Capture the cell that displays the provided text and extract its (X, Y) central coordinate. 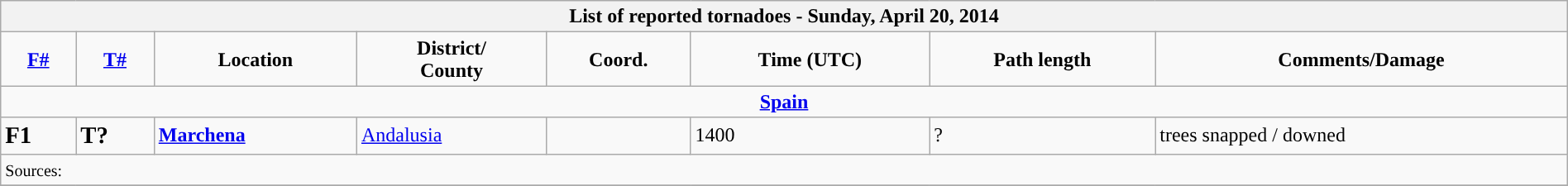
F# (38, 60)
Coord. (619, 60)
District/County (452, 60)
Marchena (255, 136)
Time (UTC) (810, 60)
F1 (38, 136)
T# (115, 60)
T? (115, 136)
? (1042, 136)
Comments/Damage (1361, 60)
Andalusia (452, 136)
List of reported tornadoes - Sunday, April 20, 2014 (784, 17)
1400 (810, 136)
Spain (784, 102)
Location (255, 60)
Sources: (784, 169)
trees snapped / downed (1361, 136)
Path length (1042, 60)
